For the text-containing cell, return its midpoint in [X, Y] coordinate format. 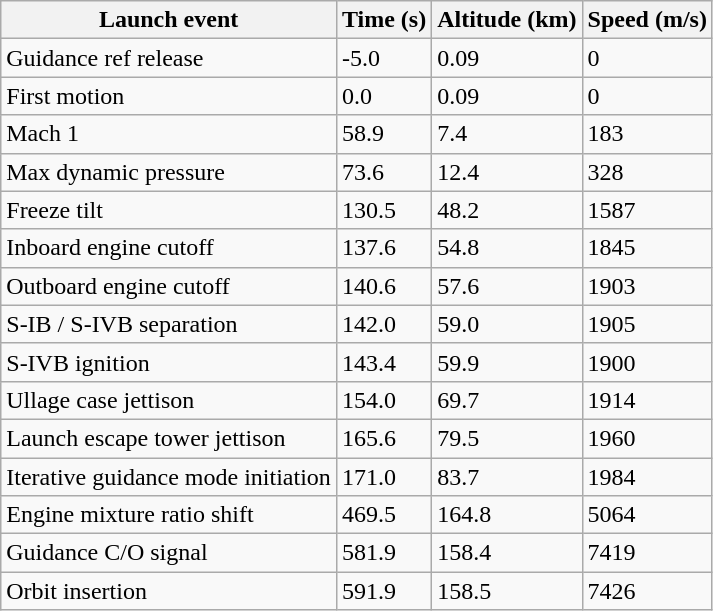
143.4 [384, 362]
48.2 [507, 210]
591.9 [384, 591]
73.6 [384, 172]
328 [647, 172]
Time (s) [384, 20]
Speed (m/s) [647, 20]
0.0 [384, 96]
5064 [647, 515]
79.5 [507, 438]
Max dynamic pressure [169, 172]
158.5 [507, 591]
Inboard engine cutoff [169, 248]
59.0 [507, 324]
1914 [647, 400]
Outboard engine cutoff [169, 286]
Mach 1 [169, 134]
154.0 [384, 400]
183 [647, 134]
7419 [647, 553]
130.5 [384, 210]
137.6 [384, 248]
158.4 [507, 553]
Launch event [169, 20]
7426 [647, 591]
142.0 [384, 324]
581.9 [384, 553]
59.9 [507, 362]
Engine mixture ratio shift [169, 515]
Orbit insertion [169, 591]
1984 [647, 477]
12.4 [507, 172]
58.9 [384, 134]
Freeze tilt [169, 210]
Guidance C/O signal [169, 553]
Iterative guidance mode initiation [169, 477]
Launch escape tower jettison [169, 438]
1587 [647, 210]
164.8 [507, 515]
83.7 [507, 477]
69.7 [507, 400]
S-IB / S-IVB separation [169, 324]
First motion [169, 96]
57.6 [507, 286]
140.6 [384, 286]
7.4 [507, 134]
Altitude (km) [507, 20]
54.8 [507, 248]
1960 [647, 438]
1900 [647, 362]
171.0 [384, 477]
1845 [647, 248]
Guidance ref release [169, 58]
1903 [647, 286]
1905 [647, 324]
469.5 [384, 515]
S-IVB ignition [169, 362]
-5.0 [384, 58]
165.6 [384, 438]
Ullage case jettison [169, 400]
